For the text-containing cell, return its midpoint in (X, Y) coordinate format. 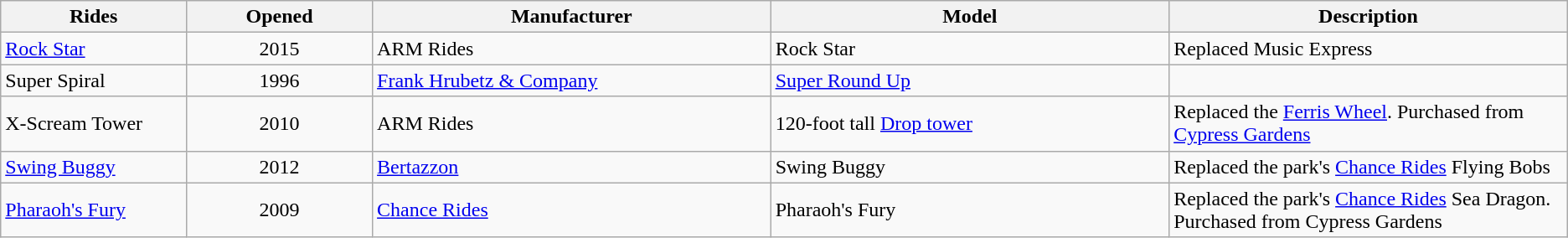
Opened (280, 17)
1996 (280, 80)
2009 (280, 210)
Model (970, 17)
Replaced the park's Chance Rides Flying Bobs (1369, 167)
Bertazzon (572, 167)
X-Scream Tower (94, 124)
2012 (280, 167)
Super Round Up (970, 80)
2010 (280, 124)
120-foot tall Drop tower (970, 124)
Manufacturer (572, 17)
Replaced Music Express (1369, 49)
2015 (280, 49)
Chance Rides (572, 210)
Frank Hrubetz & Company (572, 80)
Replaced the park's Chance Rides Sea Dragon. Purchased from Cypress Gardens (1369, 210)
Super Spiral (94, 80)
Rides (94, 17)
Replaced the Ferris Wheel. Purchased from Cypress Gardens (1369, 124)
Description (1369, 17)
